Find where the given text appears and provide that cell's center as [x, y] coordinate. 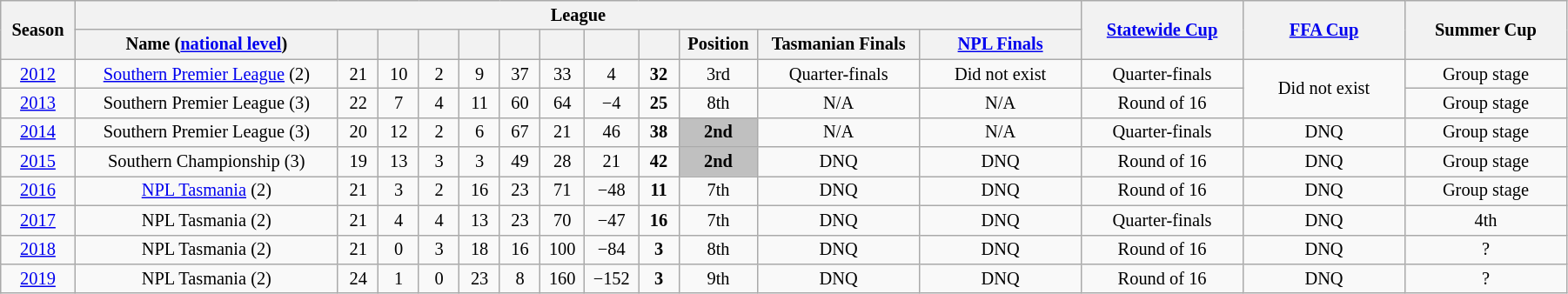
9th [718, 278]
−48 [612, 190]
1 [399, 278]
−47 [612, 220]
7 [399, 103]
2012 [38, 74]
Name (national level) [206, 44]
46 [612, 132]
2017 [38, 220]
25 [659, 103]
67 [519, 132]
2016 [38, 190]
10 [399, 74]
Summer Cup [1485, 30]
12 [399, 132]
9 [479, 74]
71 [562, 190]
FFA Cup [1324, 30]
League [578, 15]
−152 [612, 278]
100 [562, 250]
60 [519, 103]
Season [38, 30]
NPL Finals [1001, 44]
160 [562, 278]
2019 [38, 278]
37 [519, 74]
49 [519, 162]
42 [659, 162]
38 [659, 132]
−4 [612, 103]
20 [358, 132]
Southern Championship (3) [206, 162]
Statewide Cup [1163, 30]
2018 [38, 250]
2015 [38, 162]
−84 [612, 250]
32 [659, 74]
Southern Premier League (2) [206, 74]
Position [718, 44]
70 [562, 220]
22 [358, 103]
19 [358, 162]
28 [562, 162]
2013 [38, 103]
64 [562, 103]
18 [479, 250]
8 [519, 278]
6 [479, 132]
3rd [718, 74]
2014 [38, 132]
Tasmanian Finals [839, 44]
4th [1485, 220]
24 [358, 278]
33 [562, 74]
